Capture the cell that displays the provided text and extract its (X, Y) central coordinate. 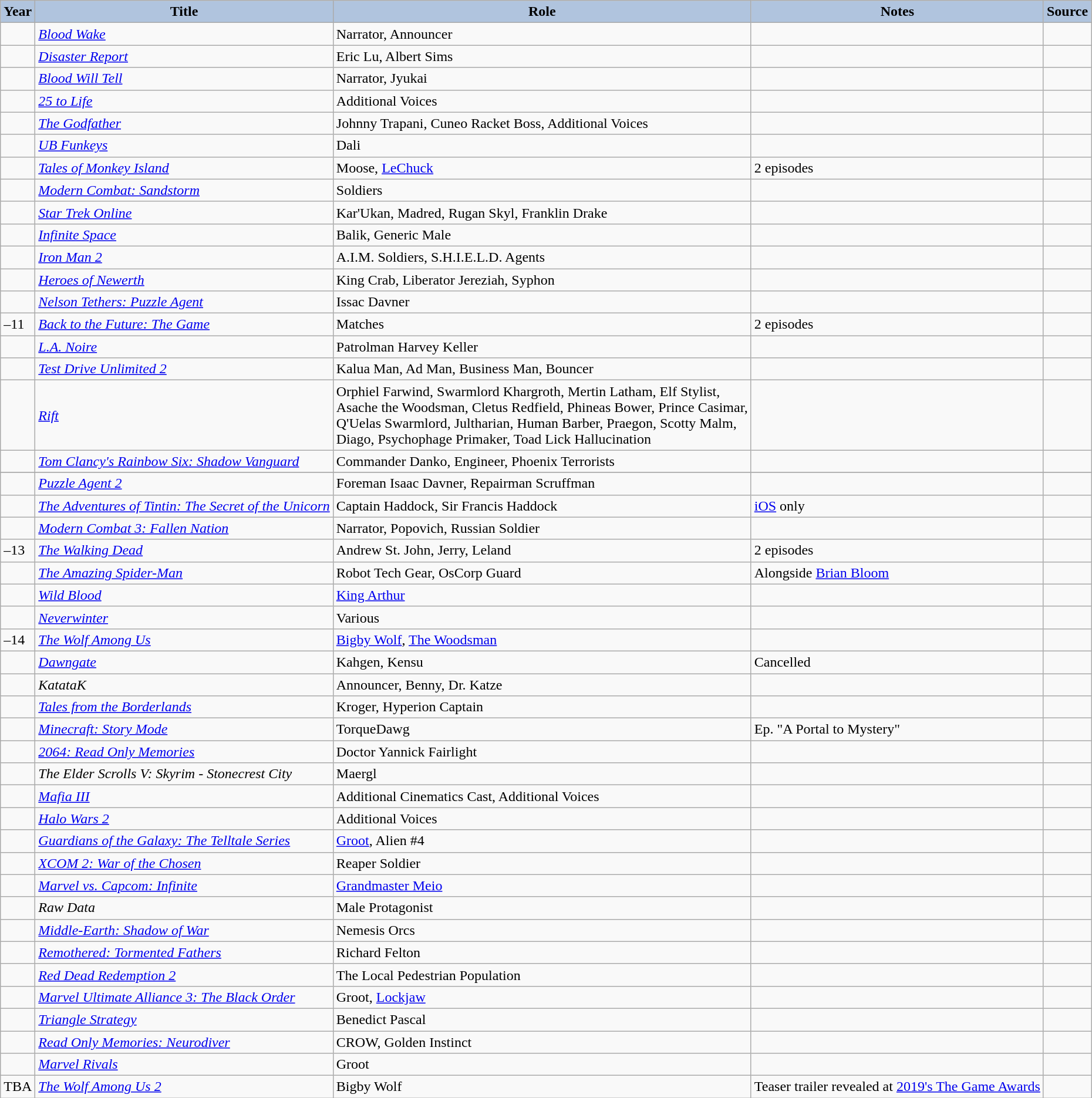
CROW, Golden Instinct (542, 1042)
Matches (542, 325)
Role (542, 12)
TBA (18, 1087)
Additional Cinematics Cast, Additional Voices (542, 796)
Balik, Generic Male (542, 235)
Johnny Trapani, Cuneo Racket Boss, Additional Voices (542, 123)
Narrator, Jyukai (542, 79)
Grandmaster Meio (542, 886)
Moose, LeChuck (542, 168)
Groot (542, 1065)
Rift (184, 415)
Source (1067, 12)
Infinite Space (184, 235)
Middle-Earth: Shadow of War (184, 930)
Kalua Man, Ad Man, Business Man, Bouncer (542, 369)
Raw Data (184, 908)
Blood Wake (184, 34)
A.I.M. Soldiers, S.H.I.E.L.D. Agents (542, 257)
Marvel vs. Capcom: Infinite (184, 886)
Guardians of the Galaxy: The Telltale Series (184, 841)
Tom Clancy's Rainbow Six: Shadow Vanguard (184, 461)
L.A. Noire (184, 347)
Eric Lu, Albert Sims (542, 56)
The Adventures of Tintin: The Secret of the Unicorn (184, 506)
Bigby Wolf, The Woodsman (542, 640)
Modern Combat 3: Fallen Nation (184, 528)
Robot Tech Gear, OsCorp Guard (542, 573)
Announcer, Benny, Dr. Katze (542, 685)
Red Dead Redemption 2 (184, 975)
Cancelled (897, 662)
Kahgen, Kensu (542, 662)
Kroger, Hyperion Captain (542, 707)
Star Trek Online (184, 212)
Read Only Memories: Neurodiver (184, 1042)
25 to Life (184, 101)
Mafia III (184, 796)
Modern Combat: Sandstorm (184, 190)
–13 (18, 550)
Tales from the Borderlands (184, 707)
King Crab, Liberator Jereziah, Syphon (542, 280)
Richard Felton (542, 952)
Remothered: Tormented Fathers (184, 952)
Issac Davner (542, 302)
Dawngate (184, 662)
Marvel Ultimate Alliance 3: The Black Order (184, 997)
Triangle Strategy (184, 1019)
Heroes of Newerth (184, 280)
The Local Pedestrian Population (542, 975)
Minecraft: Story Mode (184, 729)
Ep. "A Portal to Mystery" (897, 729)
The Wolf Among Us 2 (184, 1087)
Maergl (542, 774)
Neverwinter (184, 617)
Title (184, 12)
Halo Wars 2 (184, 819)
The Walking Dead (184, 550)
The Wolf Among Us (184, 640)
Andrew St. John, Jerry, Leland (542, 550)
Marvel Rivals (184, 1065)
Wild Blood (184, 595)
Disaster Report (184, 56)
Back to the Future: The Game (184, 325)
KatataK (184, 685)
–14 (18, 640)
Tales of Monkey Island (184, 168)
XCOM 2: War of the Chosen (184, 863)
Narrator, Popovich, Russian Soldier (542, 528)
Kar'Ukan, Madred, Rugan Skyl, Franklin Drake (542, 212)
Dali (542, 146)
Various (542, 617)
2064: Read Only Memories (184, 752)
Groot, Lockjaw (542, 997)
Iron Man 2 (184, 257)
Teaser trailer revealed at 2019's The Game Awards (897, 1087)
Notes (897, 12)
Blood Will Tell (184, 79)
The Amazing Spider-Man (184, 573)
iOS only (897, 506)
Bigby Wolf (542, 1087)
Benedict Pascal (542, 1019)
–11 (18, 325)
Doctor Yannick Fairlight (542, 752)
Patrolman Harvey Keller (542, 347)
Soldiers (542, 190)
Year (18, 12)
Nemesis Orcs (542, 930)
Reaper Soldier (542, 863)
Foreman Isaac Davner, Repairman Scruffman (542, 484)
Puzzle Agent 2 (184, 484)
Nelson Tethers: Puzzle Agent (184, 302)
Commander Danko, Engineer, Phoenix Terrorists (542, 461)
The Godfather (184, 123)
Captain Haddock, Sir Francis Haddock (542, 506)
Test Drive Unlimited 2 (184, 369)
The Elder Scrolls V: Skyrim - Stonecrest City (184, 774)
Narrator, Announcer (542, 34)
Male Protagonist (542, 908)
UB Funkeys (184, 146)
TorqueDawg (542, 729)
King Arthur (542, 595)
Groot, Alien #4 (542, 841)
Alongside Brian Bloom (897, 573)
